Capture the cell that displays the provided text and extract its [X, Y] central coordinate. 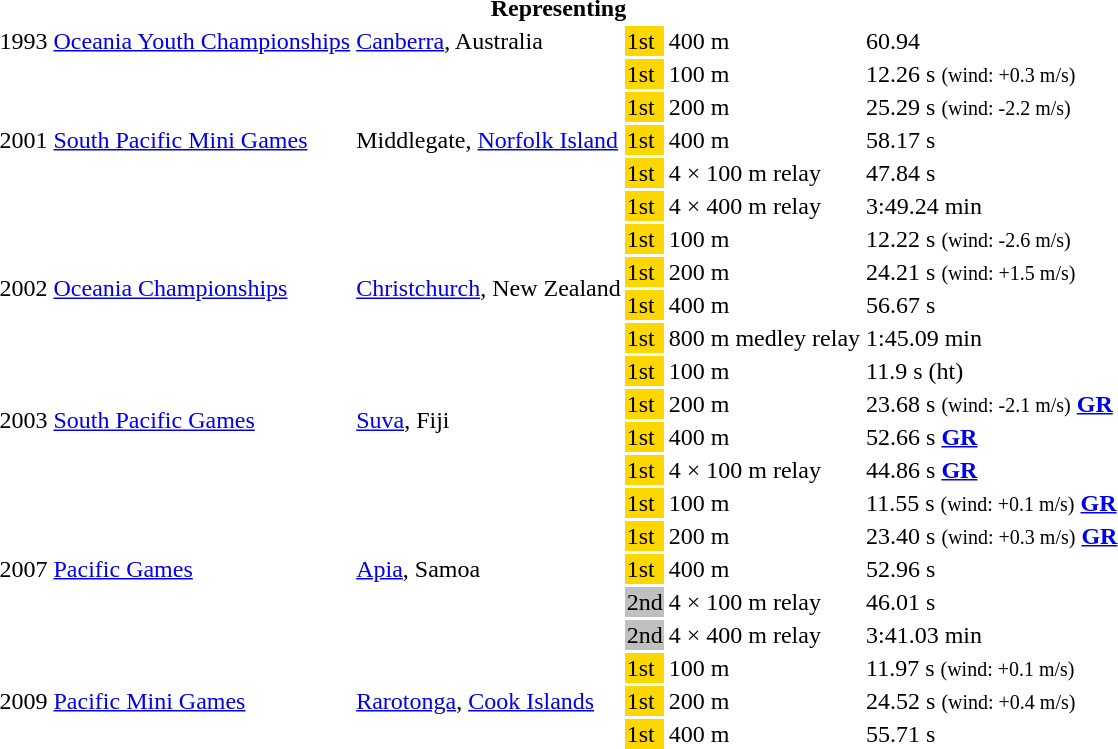
Oceania Youth Championships [202, 41]
Pacific Games [202, 569]
Rarotonga, Cook Islands [489, 701]
Canberra, Australia [489, 41]
Christchurch, New Zealand [489, 288]
Suva, Fiji [489, 420]
800 m medley relay [764, 338]
Apia, Samoa [489, 569]
South Pacific Mini Games [202, 140]
Middlegate, Norfolk Island [489, 140]
South Pacific Games [202, 420]
Oceania Championships [202, 288]
Pacific Mini Games [202, 701]
